Scan for the cell matching the given text and deliver its [x, y] coordinate at center. 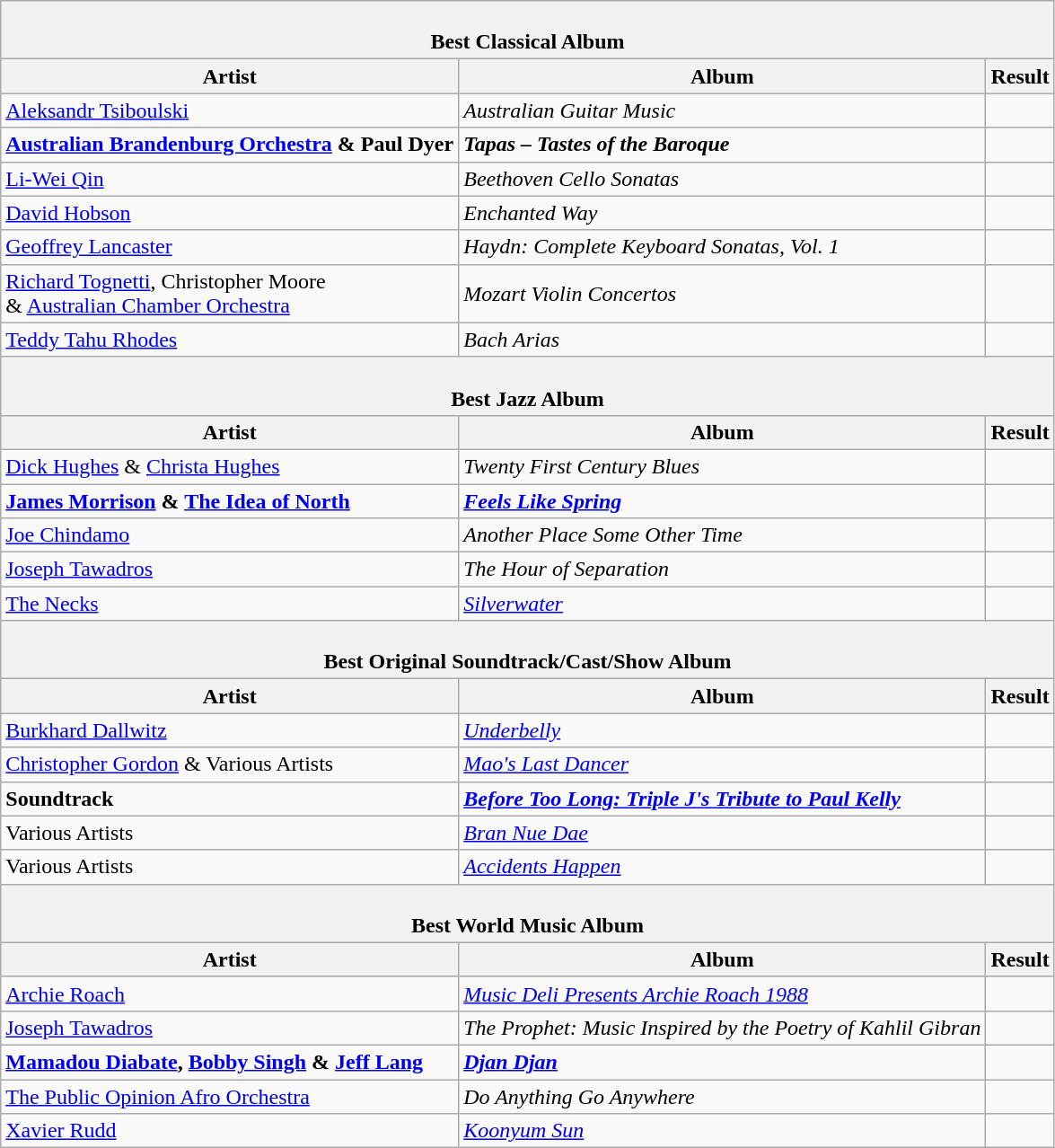
Christopher Gordon & Various Artists [230, 764]
Joe Chindamo [230, 535]
Do Anything Go Anywhere [722, 1097]
Before Too Long: Triple J's Tribute to Paul Kelly [722, 799]
Best Original Soundtrack/Cast/Show Album [528, 650]
Burkhard Dallwitz [230, 730]
Silverwater [722, 604]
Australian Guitar Music [722, 110]
Feels Like Spring [722, 500]
Mozart Violin Concertos [722, 293]
Teddy Tahu Rhodes [230, 340]
Bach Arias [722, 340]
Best World Music Album [528, 913]
Aleksandr Tsiboulski [230, 110]
James Morrison & The Idea of North [230, 500]
Li-Wei Qin [230, 179]
Koonyum Sun [722, 1131]
Archie Roach [230, 993]
The Prophet: Music Inspired by the Poetry of Kahlil Gibran [722, 1028]
Bran Nue Dae [722, 833]
Djan Djan [722, 1062]
Haydn: Complete Keyboard Sonatas, Vol. 1 [722, 247]
The Hour of Separation [722, 570]
Soundtrack [230, 799]
Dick Hughes & Christa Hughes [230, 466]
Mao's Last Dancer [722, 764]
Best Classical Album [528, 31]
Tapas – Tastes of the Baroque [722, 145]
Beethoven Cello Sonatas [722, 179]
David Hobson [230, 213]
Enchanted Way [722, 213]
Another Place Some Other Time [722, 535]
Twenty First Century Blues [722, 466]
The Public Opinion Afro Orchestra [230, 1097]
The Necks [230, 604]
Australian Brandenburg Orchestra & Paul Dyer [230, 145]
Mamadou Diabate, Bobby Singh & Jeff Lang [230, 1062]
Best Jazz Album [528, 386]
Music Deli Presents Archie Roach 1988 [722, 993]
Xavier Rudd [230, 1131]
Underbelly [722, 730]
Geoffrey Lancaster [230, 247]
Accidents Happen [722, 867]
Richard Tognetti, Christopher Moore& Australian Chamber Orchestra [230, 293]
